Output the [x, y] coordinate of the center of the cell containing the given text.  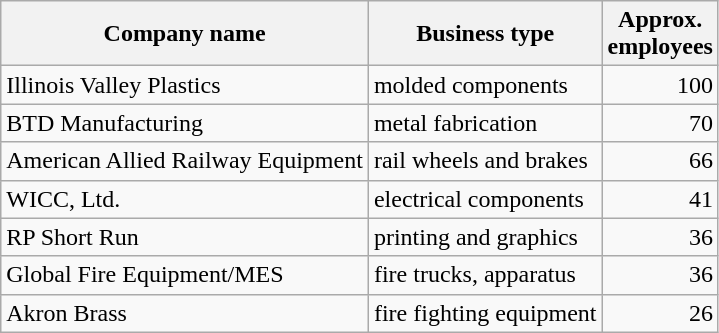
rail wheels and brakes [485, 161]
41 [660, 199]
WICC, Ltd. [185, 199]
66 [660, 161]
American Allied Railway Equipment [185, 161]
fire fighting equipment [485, 313]
electrical components [485, 199]
70 [660, 123]
100 [660, 85]
RP Short Run [185, 237]
Akron Brass [185, 313]
Company name [185, 34]
Global Fire Equipment/MES [185, 275]
Illinois Valley Plastics [185, 85]
fire trucks, apparatus [485, 275]
Business type [485, 34]
printing and graphics [485, 237]
metal fabrication [485, 123]
BTD Manufacturing [185, 123]
26 [660, 313]
molded components [485, 85]
Approx.employees [660, 34]
